Capture the cell that displays the provided text and extract its (x, y) central coordinate. 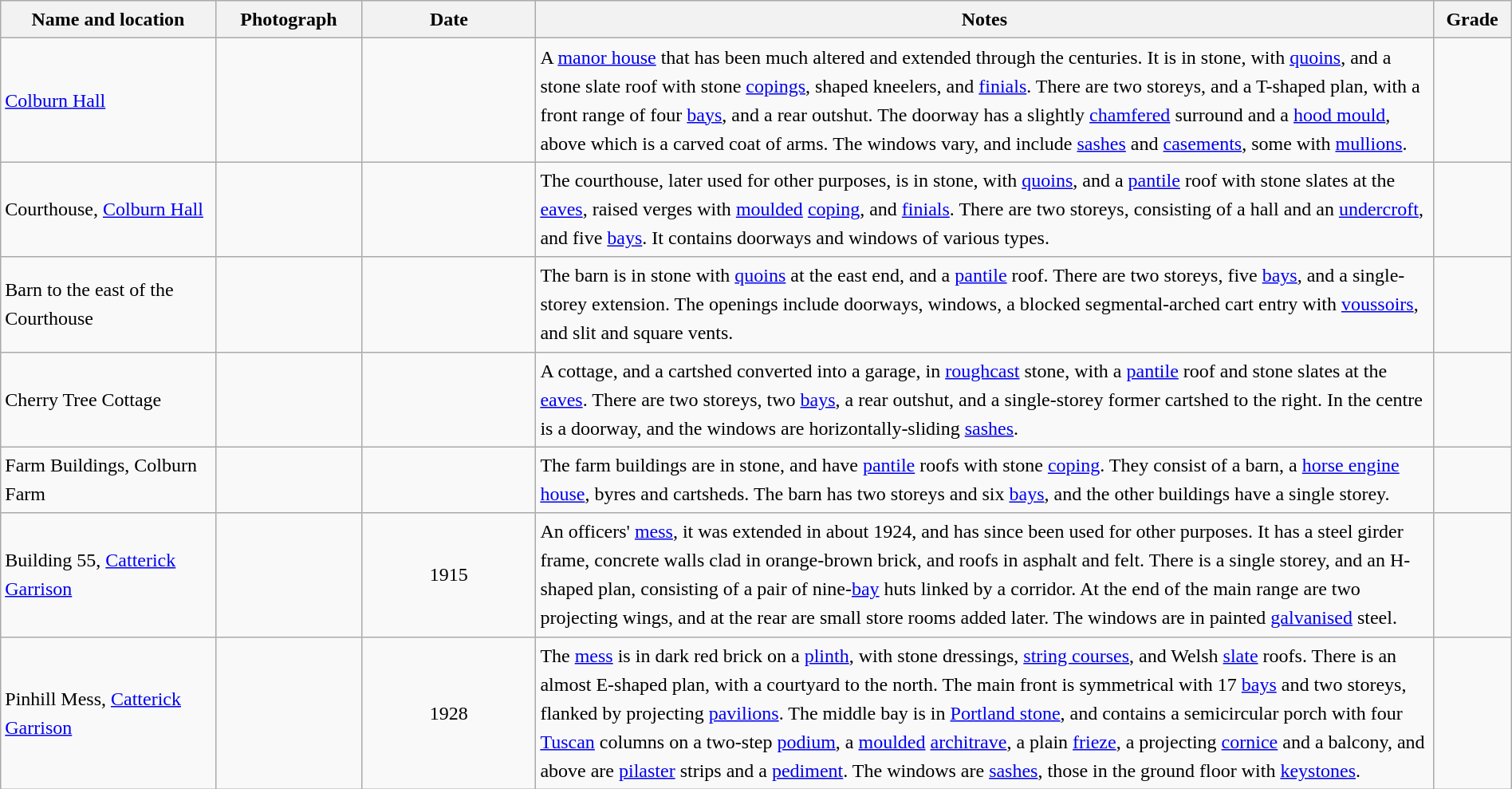
Notes (984, 19)
Photograph (289, 19)
Name and location (108, 19)
1928 (449, 713)
Colburn Hall (108, 101)
Courthouse, Colburn Hall (108, 209)
Farm Buildings, Colburn Farm (108, 480)
Date (449, 19)
Cherry Tree Cottage (108, 399)
Barn to the east of the Courthouse (108, 305)
1915 (449, 574)
Grade (1472, 19)
Pinhill Mess, Catterick Garrison (108, 713)
Building 55, Catterick Garrison (108, 574)
